Output the [x, y] coordinate of the center of the cell containing the given text.  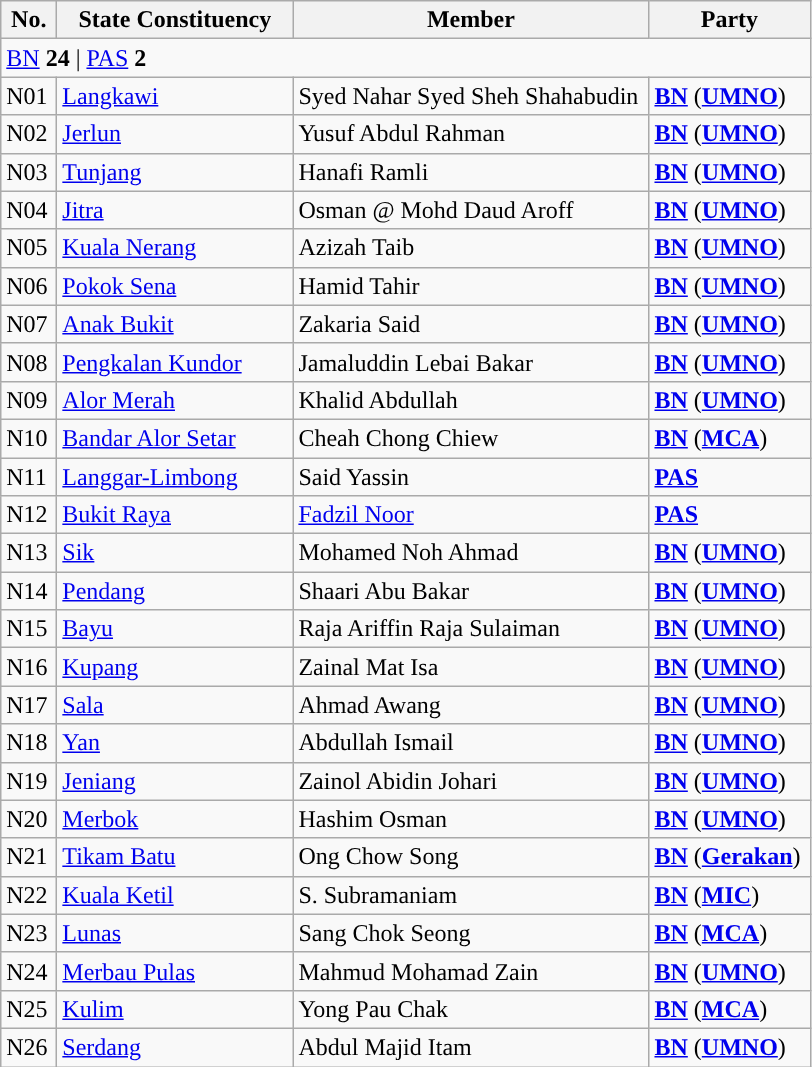
N08 [29, 362]
Mahmud Mohamad Zain [471, 971]
Zainal Mat Isa [471, 667]
Langkawi [175, 96]
N01 [29, 96]
N18 [29, 743]
Alor Merah [175, 400]
Kupang [175, 667]
Jeniang [175, 781]
N25 [29, 1009]
Hanafi Ramli [471, 172]
N16 [29, 667]
N02 [29, 134]
Said Yassin [471, 477]
BN (Gerakan) [730, 857]
Fadzil Noor [471, 515]
N03 [29, 172]
Sala [175, 705]
State Constituency [175, 20]
Zainol Abidin Johari [471, 781]
N24 [29, 971]
N15 [29, 629]
Kulim [175, 1009]
Shaari Abu Bakar [471, 591]
Jerlun [175, 134]
Bandar Alor Setar [175, 438]
Pendang [175, 591]
Sik [175, 553]
N06 [29, 286]
Kuala Nerang [175, 248]
Jitra [175, 210]
Yusuf Abdul Rahman [471, 134]
Cheah Chong Chiew [471, 438]
Sang Chok Seong [471, 933]
Abdul Majid Itam [471, 1047]
Tunjang [175, 172]
Kuala Ketil [175, 895]
N04 [29, 210]
Merbok [175, 819]
Yan [175, 743]
BN (MIC) [730, 895]
Mohamed Noh Ahmad [471, 553]
Raja Ariffin Raja Sulaiman [471, 629]
N14 [29, 591]
Syed Nahar Syed Sheh Shahabudin [471, 96]
Member [471, 20]
Hashim Osman [471, 819]
Bukit Raya [175, 515]
N23 [29, 933]
N22 [29, 895]
Yong Pau Chak [471, 1009]
N20 [29, 819]
N13 [29, 553]
Khalid Abdullah [471, 400]
Anak Bukit [175, 324]
Party [730, 20]
Serdang [175, 1047]
Merbau Pulas [175, 971]
N17 [29, 705]
Pengkalan Kundor [175, 362]
Hamid Tahir [471, 286]
N21 [29, 857]
Bayu [175, 629]
Tikam Batu [175, 857]
Osman @ Mohd Daud Aroff [471, 210]
N19 [29, 781]
N10 [29, 438]
N11 [29, 477]
N09 [29, 400]
Lunas [175, 933]
Ong Chow Song [471, 857]
N07 [29, 324]
Langgar-Limbong [175, 477]
Pokok Sena [175, 286]
Ahmad Awang [471, 705]
N12 [29, 515]
S. Subramaniam [471, 895]
N05 [29, 248]
Abdullah Ismail [471, 743]
BN 24 | PAS 2 [406, 58]
N26 [29, 1047]
Azizah Taib [471, 248]
Zakaria Said [471, 324]
Jamaluddin Lebai Bakar [471, 362]
No. [29, 20]
